Search for the cell housing the specified text and yield its (x, y) center coordinate. 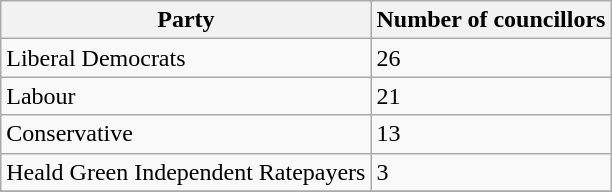
3 (491, 172)
13 (491, 134)
Number of councillors (491, 20)
26 (491, 58)
Liberal Democrats (186, 58)
Heald Green Independent Ratepayers (186, 172)
Labour (186, 96)
Party (186, 20)
21 (491, 96)
Conservative (186, 134)
